Output the [x, y] coordinate of the center of the cell containing the given text.  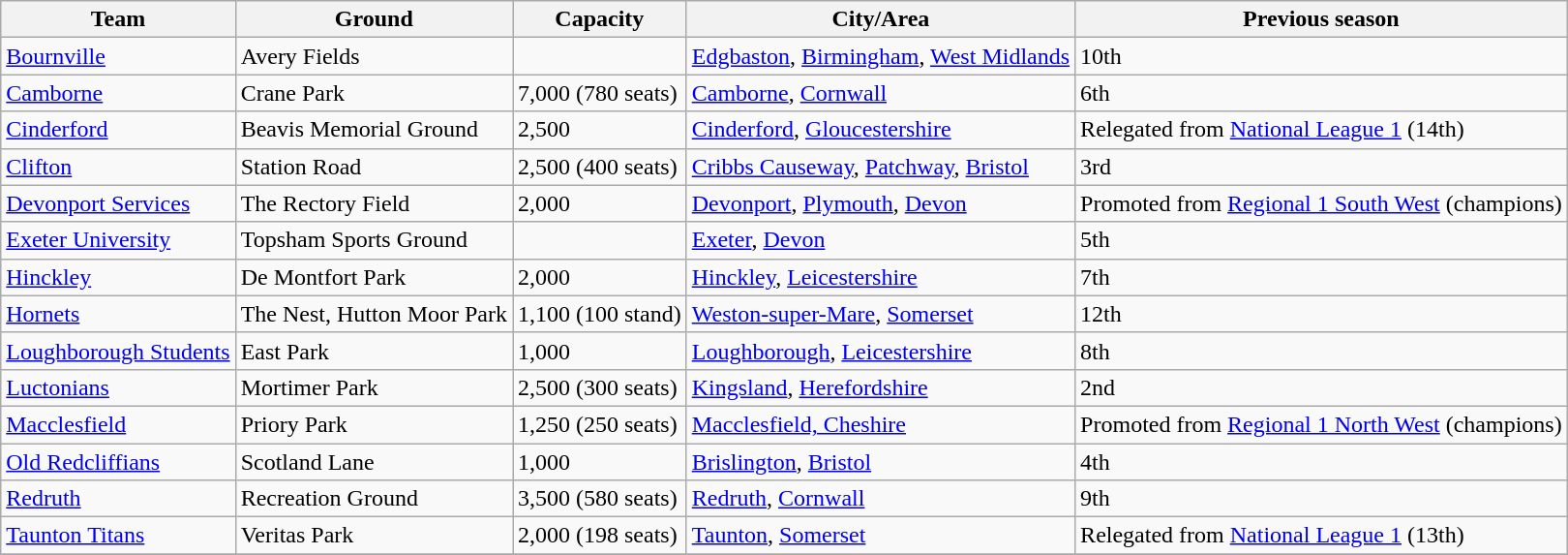
Ground [374, 19]
1,250 (250 seats) [600, 424]
4th [1322, 462]
Beavis Memorial Ground [374, 130]
2,000 (198 seats) [600, 536]
Devonport, Plymouth, Devon [881, 203]
Recreation Ground [374, 499]
Promoted from Regional 1 North West (champions) [1322, 424]
7th [1322, 277]
City/Area [881, 19]
Hinckley [118, 277]
Camborne, Cornwall [881, 93]
Taunton Titans [118, 536]
1,100 (100 stand) [600, 314]
Edgbaston, Birmingham, West Midlands [881, 56]
8th [1322, 351]
Cinderford, Gloucestershire [881, 130]
Bournville [118, 56]
Mortimer Park [374, 387]
3rd [1322, 167]
Cinderford [118, 130]
Camborne [118, 93]
Macclesfield [118, 424]
The Rectory Field [374, 203]
6th [1322, 93]
Previous season [1322, 19]
Hinckley, Leicestershire [881, 277]
Veritas Park [374, 536]
Luctonians [118, 387]
Macclesfield, Cheshire [881, 424]
Redruth, Cornwall [881, 499]
2,500 (400 seats) [600, 167]
Kingsland, Herefordshire [881, 387]
9th [1322, 499]
Topsham Sports Ground [374, 240]
Priory Park [374, 424]
De Montfort Park [374, 277]
Crane Park [374, 93]
Exeter University [118, 240]
Team [118, 19]
Hornets [118, 314]
Relegated from National League 1 (14th) [1322, 130]
Capacity [600, 19]
7,000 (780 seats) [600, 93]
Devonport Services [118, 203]
Exeter, Devon [881, 240]
Clifton [118, 167]
Scotland Lane [374, 462]
Old Redcliffians [118, 462]
Weston-super-Mare, Somerset [881, 314]
Cribbs Causeway, Patchway, Bristol [881, 167]
5th [1322, 240]
East Park [374, 351]
The Nest, Hutton Moor Park [374, 314]
Loughborough Students [118, 351]
2nd [1322, 387]
12th [1322, 314]
10th [1322, 56]
Avery Fields [374, 56]
Relegated from National League 1 (13th) [1322, 536]
Promoted from Regional 1 South West (champions) [1322, 203]
Taunton, Somerset [881, 536]
Brislington, Bristol [881, 462]
Loughborough, Leicestershire [881, 351]
3,500 (580 seats) [600, 499]
2,500 [600, 130]
2,500 (300 seats) [600, 387]
Redruth [118, 499]
Station Road [374, 167]
